Detect which cell encompasses the target text, then output its (x, y) center coordinate. 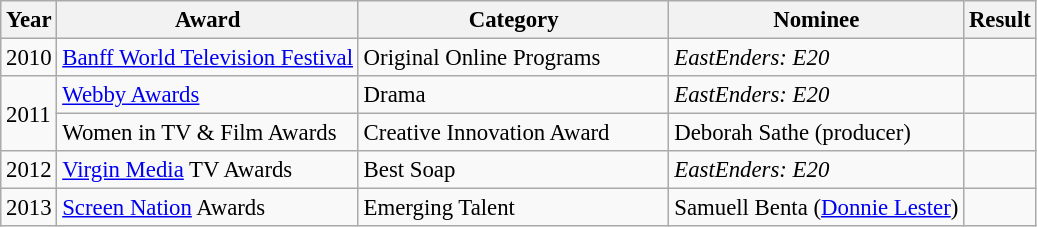
Original Online Programs (514, 58)
Women in TV & Film Awards (208, 133)
Nominee (816, 20)
Emerging Talent (514, 208)
2012 (29, 170)
Webby Awards (208, 95)
Banff World Television Festival (208, 58)
Year (29, 20)
Creative Innovation Award (514, 133)
2010 (29, 58)
2011 (29, 114)
Virgin Media TV Awards (208, 170)
Samuell Benta (Donnie Lester) (816, 208)
2013 (29, 208)
Result (1000, 20)
Award (208, 20)
Category (514, 20)
Screen Nation Awards (208, 208)
Best Soap (514, 170)
Drama (514, 95)
Deborah Sathe (producer) (816, 133)
